For the text-containing cell, return its midpoint in [X, Y] coordinate format. 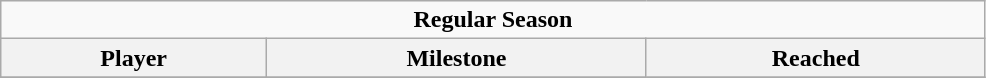
Player [134, 58]
Milestone [457, 58]
Reached [816, 58]
Regular Season [493, 20]
